Locate the cell with the specified text and output its (x, y) center coordinate. 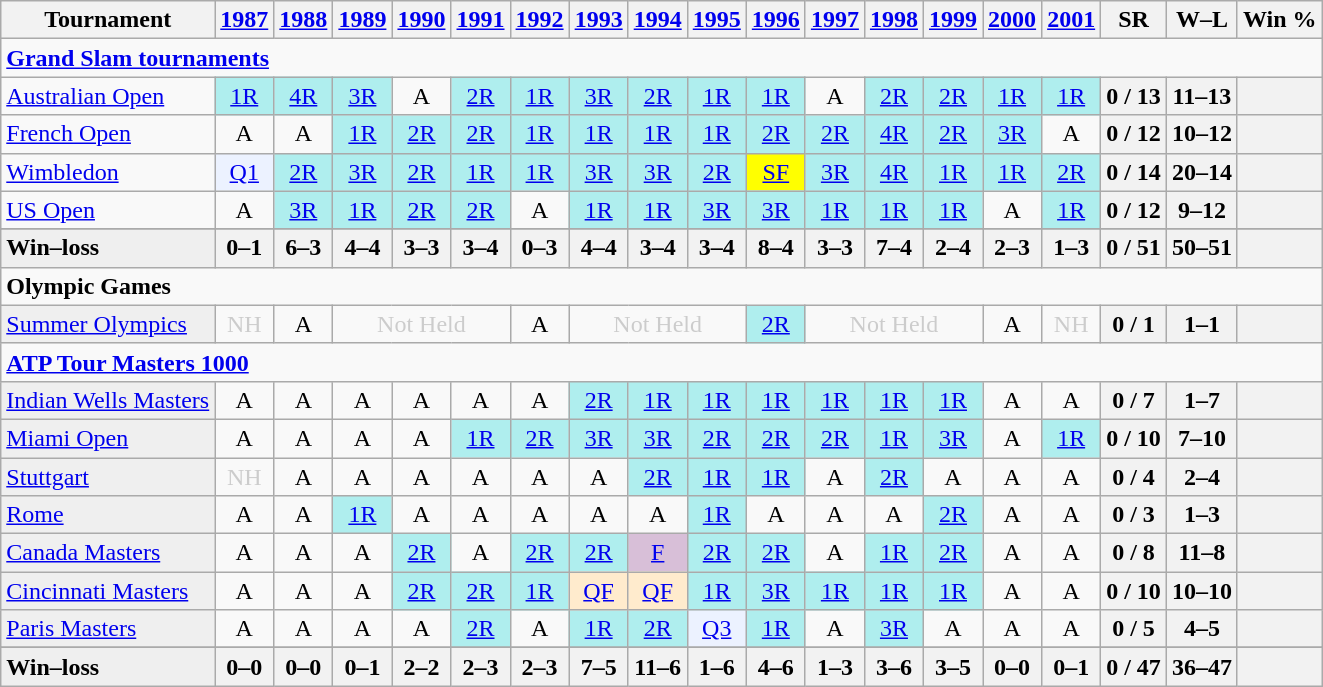
SR (1134, 20)
0 / 8 (1134, 553)
0 / 14 (1134, 172)
ATP Tour Masters 1000 (662, 362)
0 / 13 (1134, 96)
1994 (658, 20)
1993 (598, 20)
1997 (834, 20)
Stuttgart (108, 477)
Summer Olympics (108, 324)
50–51 (1202, 248)
2001 (1072, 20)
1–6 (716, 667)
1990 (422, 20)
Tournament (108, 20)
0 / 47 (1134, 667)
1996 (776, 20)
1991 (480, 20)
1999 (952, 20)
1995 (716, 20)
Indian Wells Masters (108, 400)
11–13 (1202, 96)
W–L (1202, 20)
2000 (1012, 20)
1–1 (1202, 324)
Wimbledon (108, 172)
1998 (894, 20)
3–6 (894, 667)
1992 (540, 20)
20–14 (1202, 172)
US Open (108, 210)
1987 (244, 20)
1989 (362, 20)
Q3 (716, 629)
Cincinnati Masters (108, 591)
4–5 (1202, 629)
0 / 51 (1134, 248)
F (658, 553)
SF (776, 172)
0–3 (540, 248)
Australian Open (108, 96)
7–5 (598, 667)
0 / 5 (1134, 629)
10–12 (1202, 134)
2–2 (422, 667)
0 / 1 (1134, 324)
6–3 (304, 248)
10–10 (1202, 591)
36–47 (1202, 667)
Grand Slam tournaments (662, 58)
8–4 (776, 248)
4–6 (776, 667)
11–8 (1202, 553)
0 / 4 (1134, 477)
0 / 3 (1134, 515)
1988 (304, 20)
Canada Masters (108, 553)
7–4 (894, 248)
1–7 (1202, 400)
French Open (108, 134)
Rome (108, 515)
9–12 (1202, 210)
3–5 (952, 667)
Q1 (244, 172)
Olympic Games (662, 286)
Miami Open (108, 438)
11–6 (658, 667)
Win % (1280, 20)
Paris Masters (108, 629)
0 / 7 (1134, 400)
7–10 (1202, 438)
